From the cell containing the given text, extract its center point as [x, y] coordinate. 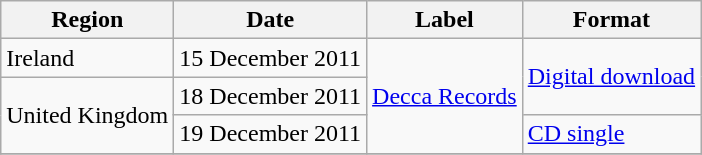
CD single [611, 134]
Digital download [611, 77]
Date [270, 20]
15 December 2011 [270, 58]
Label [445, 20]
Ireland [88, 58]
Region [88, 20]
19 December 2011 [270, 134]
18 December 2011 [270, 96]
Decca Records [445, 96]
United Kingdom [88, 115]
Format [611, 20]
